Output the (X, Y) coordinate of the center of the cell containing the given text.  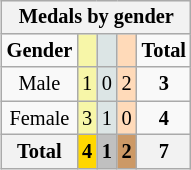
Gender (40, 51)
Male (40, 84)
Female (40, 118)
7 (164, 152)
Medals by gender (96, 17)
